Provide the (x, y) coordinate of the cell's center where the given text is located.  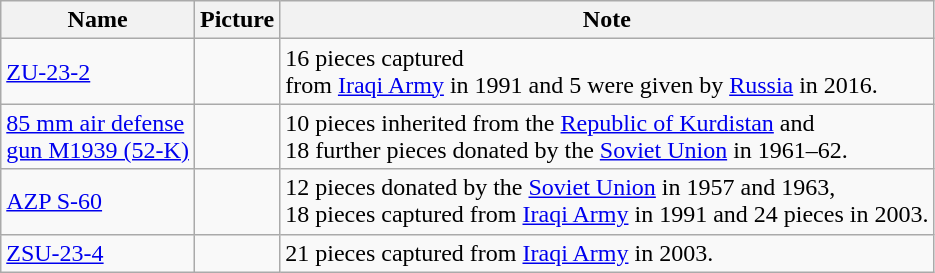
Name (98, 20)
21 pieces captured from Iraqi Army in 2003. (607, 253)
ZSU-23-4 (98, 253)
12 pieces donated by the Soviet Union in 1957 and 1963,18 pieces captured from Iraqi Army in 1991 and 24 pieces in 2003. (607, 202)
10 pieces inherited from the Republic of Kurdistan and18 further pieces donated by the Soviet Union in 1961–62. (607, 136)
ZU-23-2 (98, 72)
AZP S-60 (98, 202)
16 pieces capturedfrom Iraqi Army in 1991 and 5 were given by Russia in 2016. (607, 72)
85 mm air defensegun M1939 (52-K) (98, 136)
Note (607, 20)
Picture (236, 20)
